For the text-containing cell, return its midpoint in [x, y] coordinate format. 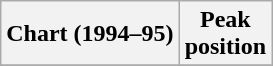
Chart (1994–95) [90, 34]
Peakposition [225, 34]
